Return the (X, Y) coordinate for the center point of the cell that contains the specified text.  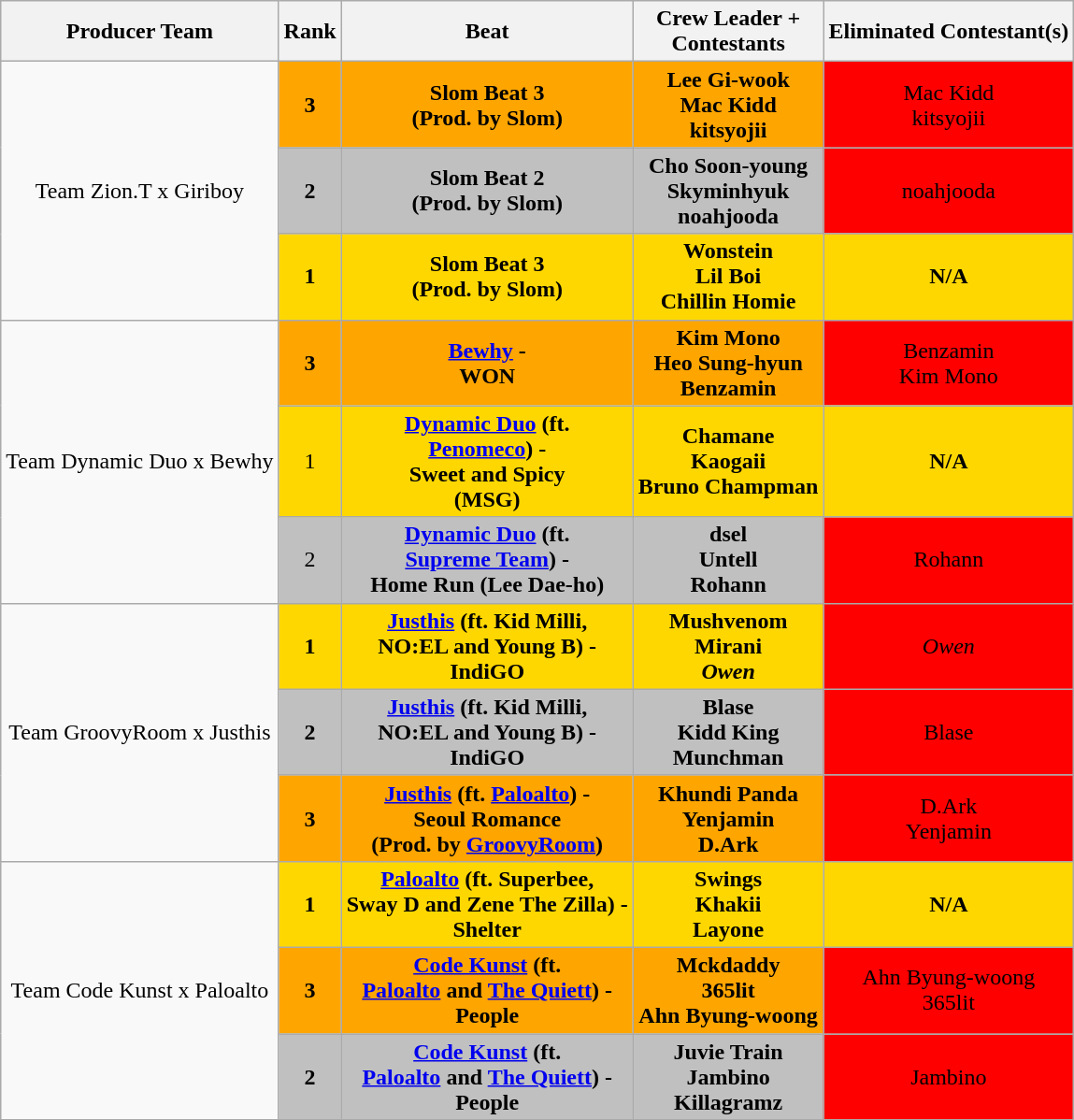
Team Zion.T x Giriboy (140, 191)
Rohann (949, 560)
Paloalto (ft. Superbee,Sway D and Zene The Zilla) - Shelter (487, 904)
Kim MonoHeo Sung-hyunBenzamin (728, 363)
Justhis (ft. Paloalto) - Seoul Romance (Prod. by GroovyRoom) (487, 818)
Dynamic Duo (ft. Supreme Team) - Home Run (Lee Dae-ho) (487, 560)
Mac Kidd kitsyojii (949, 105)
Cho Soon-youngSkyminhyuknoahjooda (728, 191)
Mckdaddy 365litAhn Byung-woong (728, 990)
Beat (487, 32)
Benzamin Kim Mono (949, 363)
BlaseKidd KingMunchman (728, 732)
Ahn Byung-woong 365lit (949, 990)
Bewhy - WON (487, 363)
Khundi PandaYenjaminD.Ark (728, 818)
Lee Gi-wook Mac Kiddkitsyojii (728, 105)
WonsteinLil BoiChillin Homie (728, 277)
dselUntellRohann (728, 560)
Team Dynamic Duo x Bewhy (140, 462)
Jambino (949, 1077)
Team GroovyRoom x Justhis (140, 732)
Producer Team (140, 32)
Rank (310, 32)
ChamaneKaogaiiBruno Champman (728, 462)
SwingsKhakiiLayone (728, 904)
MushvenomMiraniOwen (728, 646)
Eliminated Contestant(s) (949, 32)
Blase (949, 732)
Crew Leader + Contestants (728, 32)
Slom Beat 2 (Prod. by Slom) (487, 191)
Team Code Kunst x Paloalto (140, 990)
noahjooda (949, 191)
Dynamic Duo (ft. Penomeco) - Sweet and Spicy (MSG) (487, 462)
D.Ark Yenjamin (949, 818)
Juvie TrainJambino Killagramz (728, 1077)
Owen (949, 646)
